Output the (X, Y) coordinate of the center of the cell containing the given text.  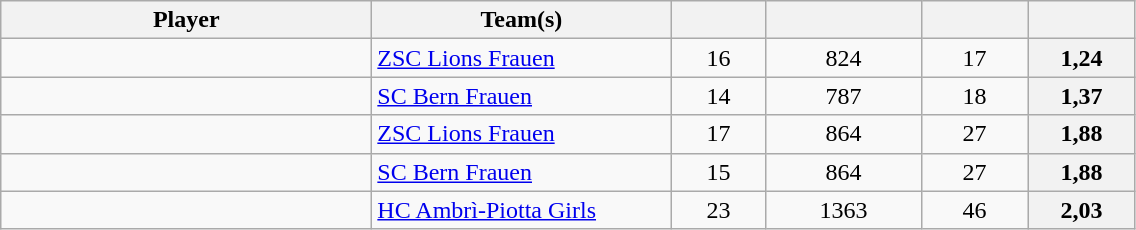
18 (974, 96)
2,03 (1082, 210)
Team(s) (522, 20)
46 (974, 210)
14 (718, 96)
787 (844, 96)
HC Ambrì-Piotta Girls (522, 210)
Player (186, 20)
23 (718, 210)
1,24 (1082, 58)
1,37 (1082, 96)
824 (844, 58)
15 (718, 172)
1363 (844, 210)
16 (718, 58)
